Search for the cell housing the specified text and yield its (X, Y) center coordinate. 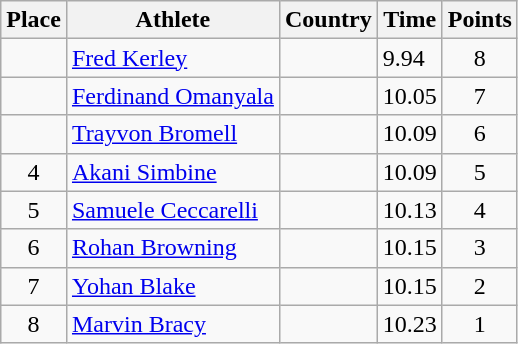
2 (480, 286)
10.13 (410, 210)
Ferdinand Omanyala (172, 96)
3 (480, 248)
Points (480, 20)
1 (480, 324)
Akani Simbine (172, 172)
Yohan Blake (172, 286)
Rohan Browning (172, 248)
Samuele Ceccarelli (172, 210)
9.94 (410, 58)
Marvin Bracy (172, 324)
Country (328, 20)
Trayvon Bromell (172, 134)
Time (410, 20)
10.05 (410, 96)
Place (34, 20)
Athlete (172, 20)
Fred Kerley (172, 58)
10.23 (410, 324)
